Find where the given text appears and provide that cell's center as (X, Y) coordinate. 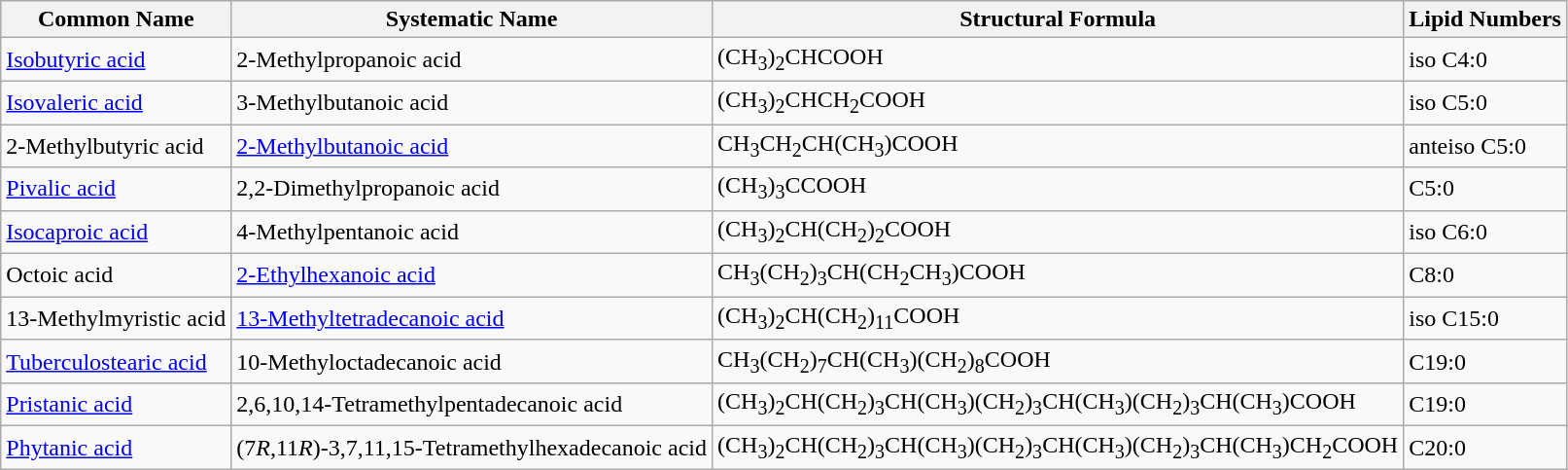
2-Methylbutyric acid (117, 146)
2,2-Dimethylpropanoic acid (472, 189)
(CH3)2CH(CH2)3CH(CH3)(CH2)3CH(CH3)(CH2)3CH(CH3)COOH (1058, 405)
Tuberculostearic acid (117, 361)
3-Methylbutanoic acid (472, 102)
iso C15:0 (1485, 318)
Pristanic acid (117, 405)
(CH3)2CHCH2COOH (1058, 102)
2-Methylpropanoic acid (472, 59)
Isobutyric acid (117, 59)
Structural Formula (1058, 19)
C5:0 (1485, 189)
anteiso C5:0 (1485, 146)
(CH3)2CHCOOH (1058, 59)
iso C4:0 (1485, 59)
(CH3)2CH(CH2)11COOH (1058, 318)
4-Methylpentanoic acid (472, 232)
2-Methylbutanoic acid (472, 146)
Isovaleric acid (117, 102)
(CH3)2CH(CH2)2COOH (1058, 232)
iso C6:0 (1485, 232)
13-Methylmyristic acid (117, 318)
CH3(CH2)7CH(CH3)(CH2)8COOH (1058, 361)
Octoic acid (117, 275)
C8:0 (1485, 275)
2,6,10,14-Tetramethylpentadecanoic acid (472, 405)
Pivalic acid (117, 189)
CH3CH2CH(CH3)COOH (1058, 146)
iso C5:0 (1485, 102)
Isocaproic acid (117, 232)
10-Methyloctadecanoic acid (472, 361)
(CH3)2CH(CH2)3CH(CH3)(CH2)3CH(CH3)(CH2)3CH(CH3)CH2COOH (1058, 448)
C20:0 (1485, 448)
Phytanic acid (117, 448)
Systematic Name (472, 19)
Lipid Numbers (1485, 19)
(7R,11R)-3,7,11,15-Tetramethylhexadecanoic acid (472, 448)
CH3(CH2)3CH(CH2CH3)COOH (1058, 275)
Common Name (117, 19)
2-Ethylhexanoic acid (472, 275)
13-Methyltetradecanoic acid (472, 318)
(CH3)3CCOOH (1058, 189)
